Return [x, y] of the center of cell containing provided text 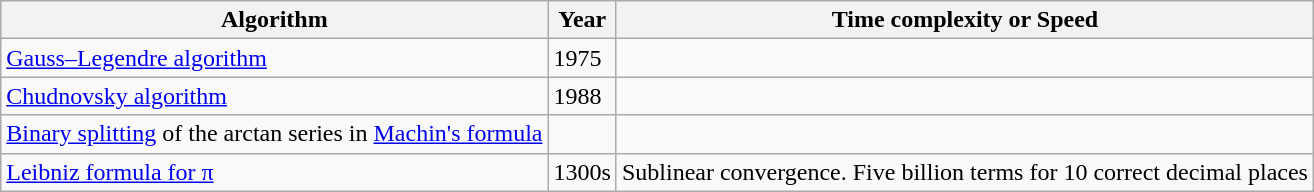
1300s [582, 172]
Leibniz formula for π [274, 172]
Year [582, 20]
Time complexity or Speed [964, 20]
Sublinear convergence. Five billion terms for 10 correct decimal places [964, 172]
Binary splitting of the arctan series in Machin's formula [274, 134]
1988 [582, 96]
Gauss–Legendre algorithm [274, 58]
Algorithm [274, 20]
Chudnovsky algorithm [274, 96]
1975 [582, 58]
